From the cell containing the given text, extract its center point as [X, Y] coordinate. 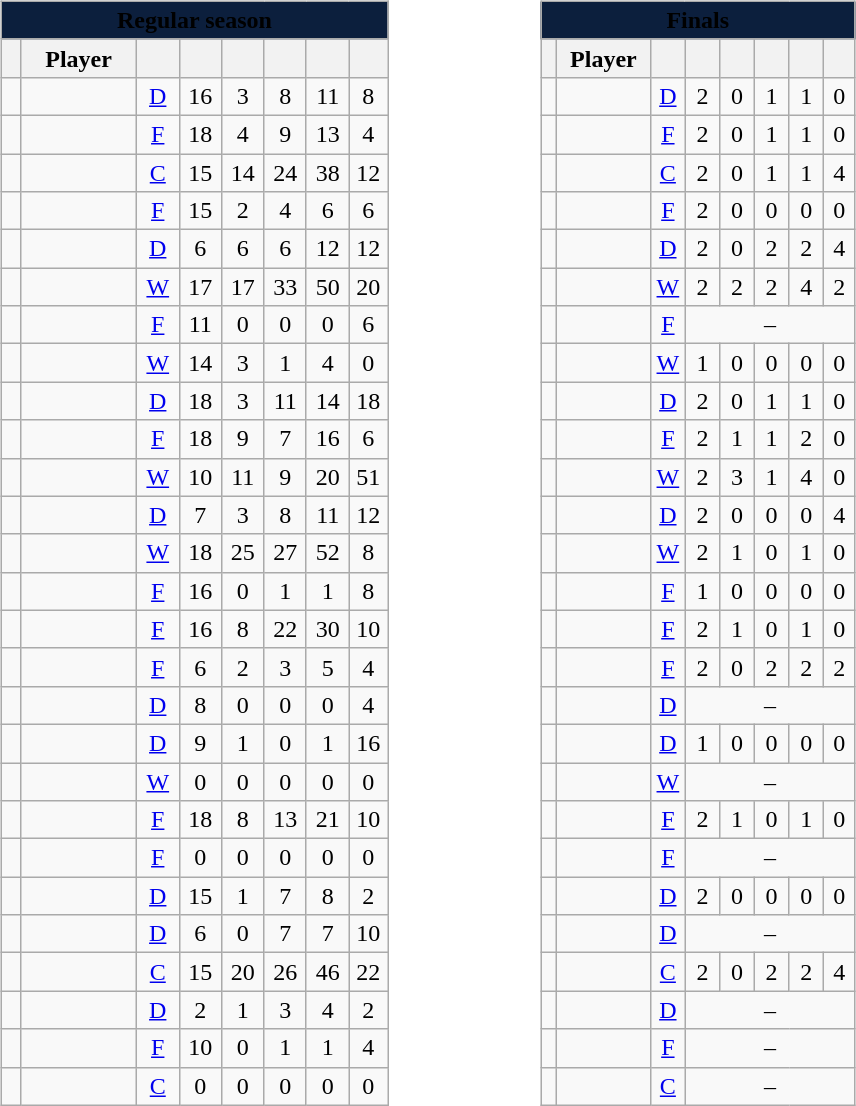
21 [327, 820]
38 [327, 173]
25 [242, 553]
24 [285, 173]
30 [327, 629]
26 [285, 972]
27 [285, 553]
Regular season [194, 20]
5 [327, 667]
52 [327, 553]
33 [285, 287]
50 [327, 287]
Finals [698, 20]
46 [327, 972]
51 [368, 477]
